Locate the cell with the specified text and output its (x, y) center coordinate. 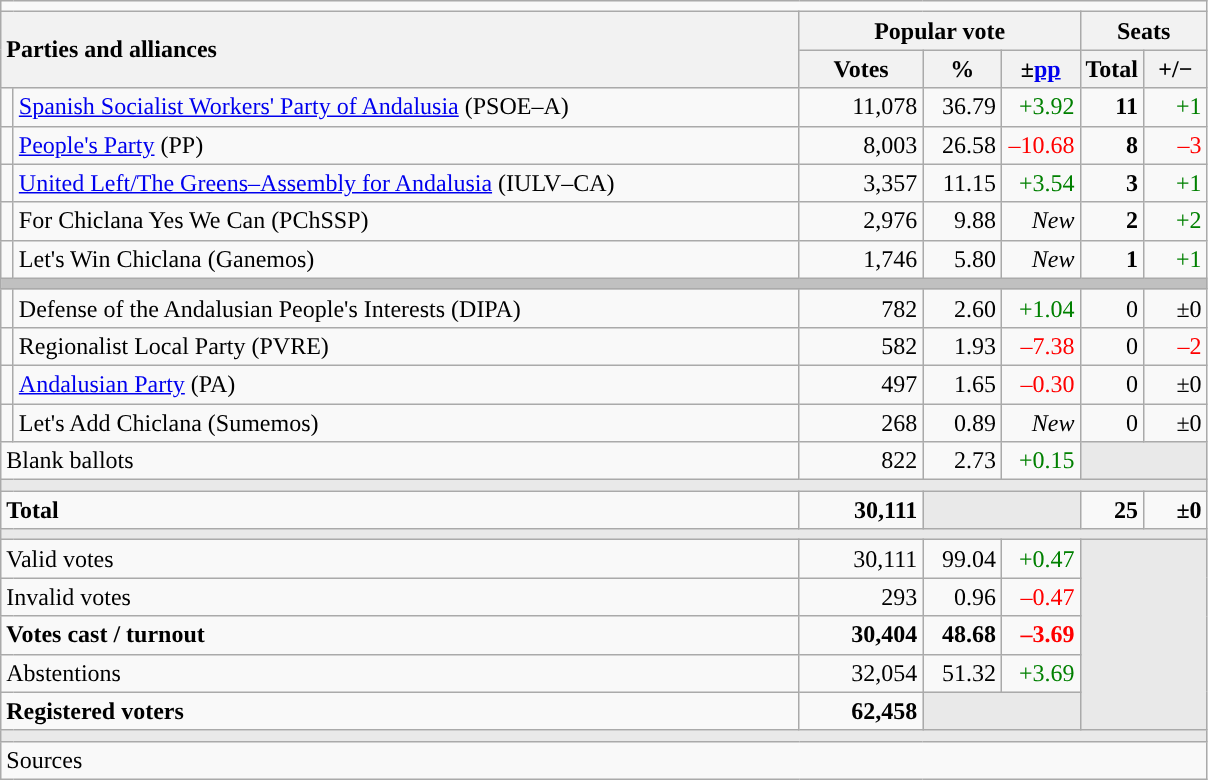
For Chiclana Yes We Can (PChSSP) (406, 221)
1.93 (962, 346)
62,458 (861, 711)
United Left/The Greens–Assembly for Andalusia (IULV–CA) (406, 183)
Defense of the Andalusian People's Interests (DIPA) (406, 308)
99.04 (962, 559)
25 (1112, 510)
Regionalist Local Party (PVRE) (406, 346)
2,976 (861, 221)
0.96 (962, 597)
5.80 (962, 259)
Blank ballots (400, 461)
Andalusian Party (PA) (406, 384)
–7.38 (1040, 346)
% (962, 69)
Abstentions (400, 673)
–10.68 (1040, 145)
–0.47 (1040, 597)
268 (861, 423)
+3.92 (1040, 107)
Parties and alliances (400, 50)
497 (861, 384)
822 (861, 461)
Sources (604, 760)
36.79 (962, 107)
1,746 (861, 259)
11,078 (861, 107)
0.89 (962, 423)
+0.15 (1040, 461)
+3.69 (1040, 673)
293 (861, 597)
1.65 (962, 384)
8,003 (861, 145)
782 (861, 308)
3 (1112, 183)
51.32 (962, 673)
Popular vote (940, 31)
2 (1112, 221)
–3 (1176, 145)
11 (1112, 107)
Seats (1144, 31)
±pp (1040, 69)
Let's Win Chiclana (Ganemos) (406, 259)
Votes (861, 69)
48.68 (962, 635)
People's Party (PP) (406, 145)
+3.54 (1040, 183)
Spanish Socialist Workers' Party of Andalusia (PSOE–A) (406, 107)
Votes cast / turnout (400, 635)
Registered voters (400, 711)
Invalid votes (400, 597)
Let's Add Chiclana (Sumemos) (406, 423)
+2 (1176, 221)
2.73 (962, 461)
3,357 (861, 183)
582 (861, 346)
8 (1112, 145)
9.88 (962, 221)
2.60 (962, 308)
26.58 (962, 145)
1 (1112, 259)
–2 (1176, 346)
+/− (1176, 69)
+1.04 (1040, 308)
30,404 (861, 635)
–3.69 (1040, 635)
11.15 (962, 183)
+0.47 (1040, 559)
32,054 (861, 673)
–0.30 (1040, 384)
Valid votes (400, 559)
